Return (x, y) of the center of cell containing provided text 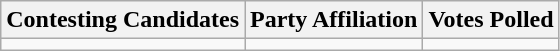
Votes Polled (491, 20)
Party Affiliation (334, 20)
Contesting Candidates (123, 20)
